Identify which cell holds the provided text, then report its (X, Y) central coordinate. 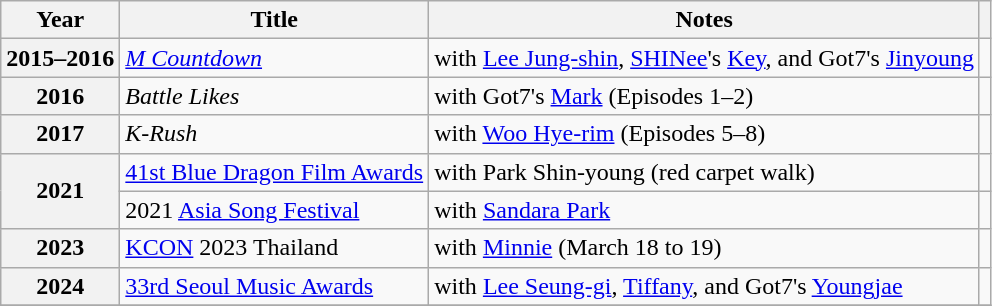
with Lee Seung-gi, Tiffany, and Got7's Youngjae (704, 286)
41st Blue Dragon Film Awards (274, 172)
M Countdown (274, 58)
Year (60, 20)
33rd Seoul Music Awards (274, 286)
with Sandara Park (704, 210)
2023 (60, 248)
with Minnie (March 18 to 19) (704, 248)
Battle Likes (274, 96)
K-Rush (274, 134)
Title (274, 20)
KCON 2023 Thailand (274, 248)
2021 (60, 191)
with Got7's Mark (Episodes 1–2) (704, 96)
Notes (704, 20)
with Park Shin-young (red carpet walk) (704, 172)
2017 (60, 134)
with Woo Hye-rim (Episodes 5–8) (704, 134)
2024 (60, 286)
2021 Asia Song Festival (274, 210)
with Lee Jung-shin, SHINee's Key, and Got7's Jinyoung (704, 58)
2016 (60, 96)
2015–2016 (60, 58)
